Provide the (x, y) coordinate of the cell's center where the given text is located.  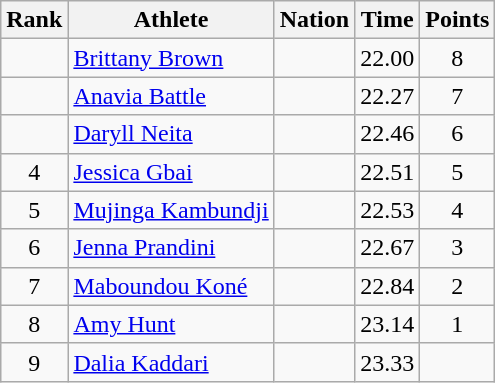
Rank (34, 20)
1 (458, 324)
3 (458, 248)
22.00 (388, 58)
22.53 (388, 210)
Jessica Gbai (171, 172)
Jenna Prandini (171, 248)
Athlete (171, 20)
Mujinga Kambundji (171, 210)
Maboundou Koné (171, 286)
22.27 (388, 96)
22.67 (388, 248)
Brittany Brown (171, 58)
22.84 (388, 286)
9 (34, 362)
Amy Hunt (171, 324)
22.51 (388, 172)
Dalia Kaddari (171, 362)
2 (458, 286)
Nation (314, 20)
Points (458, 20)
23.14 (388, 324)
Anavia Battle (171, 96)
22.46 (388, 134)
Daryll Neita (171, 134)
Time (388, 20)
23.33 (388, 362)
